Provide the [x, y] coordinate of the cell's center where the given text is located.  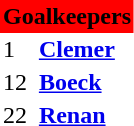
Goalkeepers [67, 16]
1 [18, 50]
12 [18, 82]
Boeck [85, 82]
Clemer [85, 50]
